Determine the (X, Y) coordinate at the center of the cell enclosing the given text.  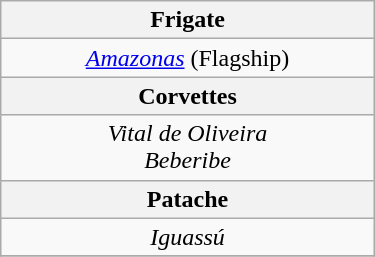
Iguassú (188, 237)
Amazonas (Flagship) (188, 58)
Corvettes (188, 96)
Patache (188, 199)
Vital de OliveiraBeberibe (188, 148)
Frigate (188, 20)
